Provide the (x, y) coordinate of the cell's center where the given text is located.  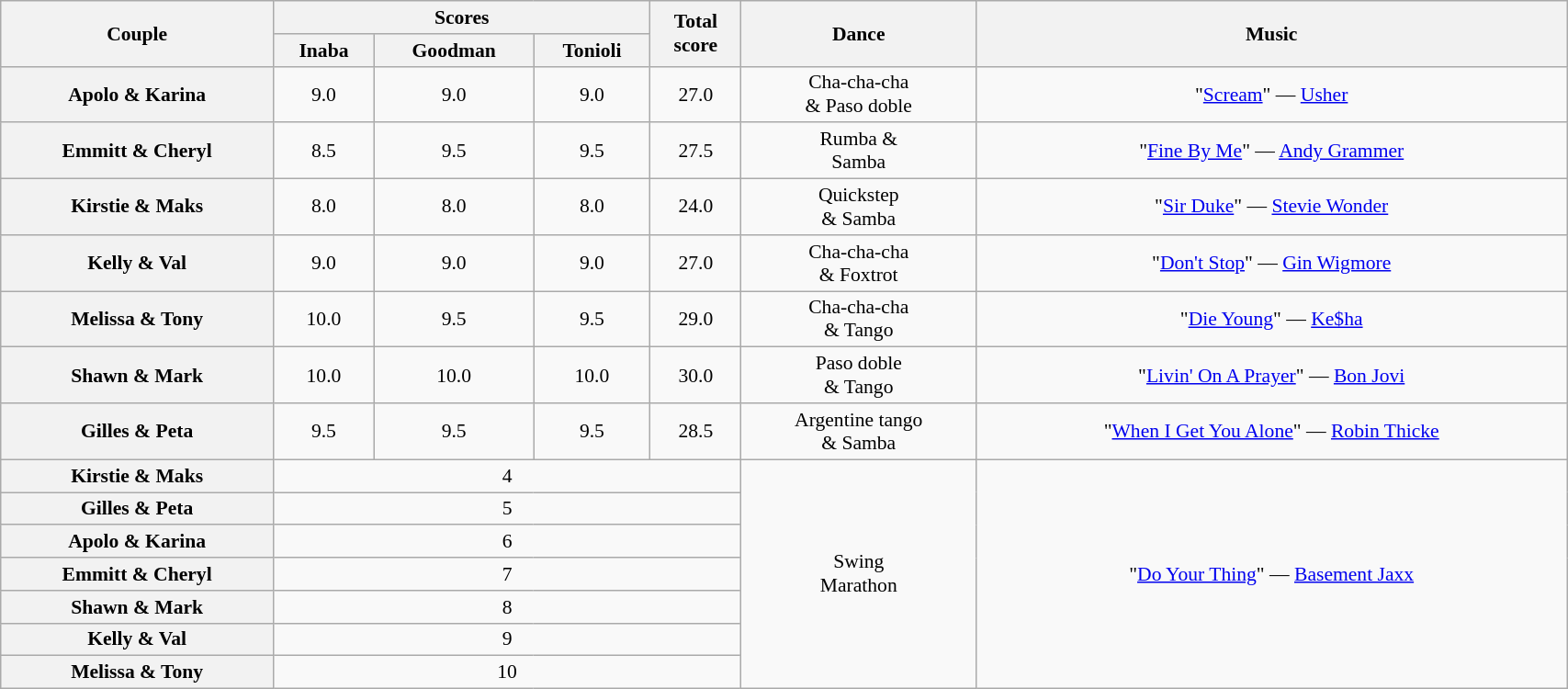
Argentine tango& Samba (859, 432)
SwingMarathon (859, 573)
Paso doble& Tango (859, 375)
6 (507, 542)
4 (507, 476)
Scores (461, 17)
Cha-cha-cha& Foxtrot (859, 263)
Tonioli (592, 51)
Cha-cha-cha& Tango (859, 320)
7 (507, 574)
8 (507, 607)
9 (507, 639)
30.0 (696, 375)
Cha-cha-cha& Paso doble (859, 94)
"Sir Duke" — Stevie Wonder (1271, 208)
24.0 (696, 208)
"Die Young" — Ke$ha (1271, 320)
"Scream" — Usher (1271, 94)
Rumba &Samba (859, 151)
"When I Get You Alone" — Robin Thicke (1271, 432)
Dance (859, 33)
Couple (138, 33)
Inaba (323, 51)
28.5 (696, 432)
Quickstep& Samba (859, 208)
"Don't Stop" — Gin Wigmore (1271, 263)
"Do Your Thing" — Basement Jaxx (1271, 573)
27.5 (696, 151)
Goodman (454, 51)
8.5 (323, 151)
29.0 (696, 320)
5 (507, 509)
Music (1271, 33)
"Livin' On A Prayer" — Bon Jovi (1271, 375)
10 (507, 672)
"Fine By Me" — Andy Grammer (1271, 151)
Totalscore (696, 33)
